Find where the given text appears and provide that cell's center as (X, Y) coordinate. 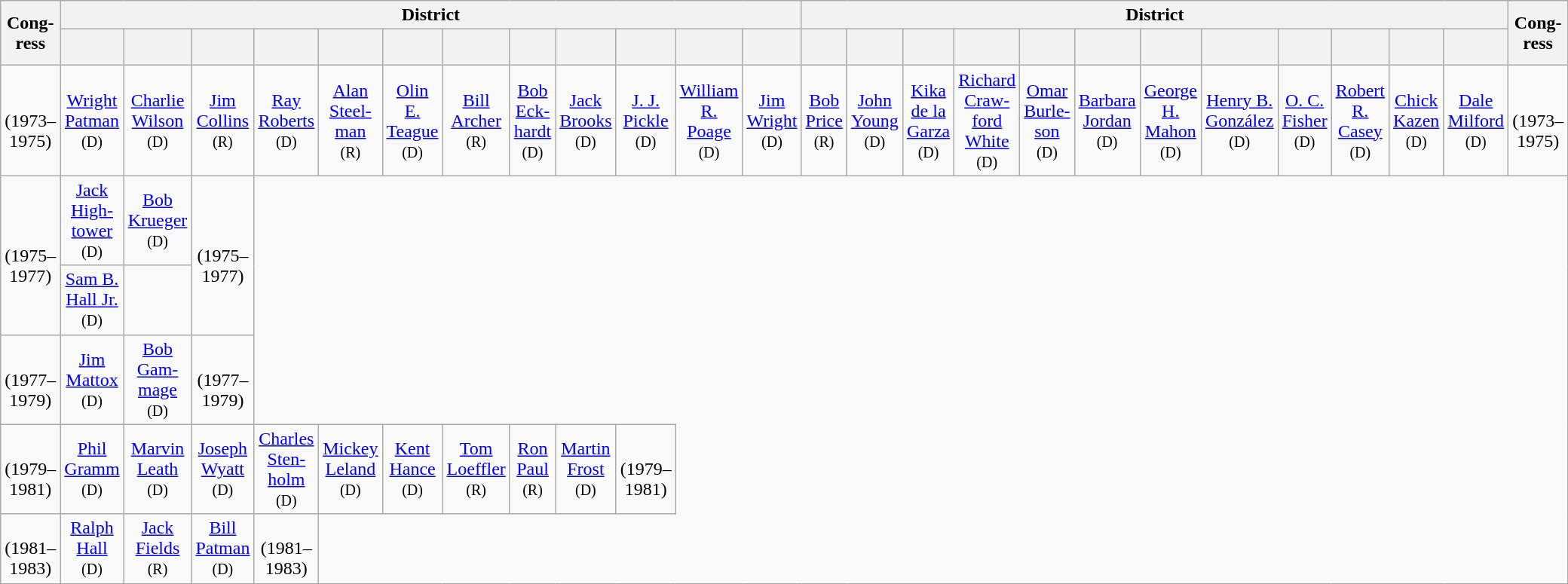
Kent Hance(D) (412, 469)
Marvin Leath(D) (158, 469)
Kika de la Garza(D) (928, 121)
Charles Sten­holm(D) (286, 469)
Jim Mattox(D) (92, 380)
Chick Kazen(D) (1416, 121)
Jack High­tower(D) (92, 220)
Bob Eck­hardt(D) (532, 121)
J. J. Pickle(D) (645, 121)
Jack Fields(R) (158, 549)
William R. Poage(D) (709, 121)
Bob Krueger(D) (158, 220)
Mickey Leland(D) (351, 469)
Richard Craw­ford White(D) (988, 121)
Wright Patman(D) (92, 121)
Phil Gramm(D) (92, 469)
Jim Wright(D) (772, 121)
Jim Collins(R) (223, 121)
John Young(D) (874, 121)
Tom Loeffler(R) (476, 469)
Dale Milford(D) (1476, 121)
Bill Archer(R) (476, 121)
Ralph Hall(D) (92, 549)
Henry B. González(D) (1239, 121)
Ray Roberts(D) (286, 121)
Joseph Wyatt(D) (223, 469)
Ron Paul(R) (532, 469)
Barbara Jordan(D) (1107, 121)
Bob Price(R) (824, 121)
O. C. Fisher(D) (1304, 121)
Omar Burle­son(D) (1047, 121)
Robert R. Casey(D) (1360, 121)
Sam B. Hall Jr.(D) (92, 300)
Olin E. Teague(D) (412, 121)
George H. Mahon(D) (1170, 121)
Alan Steel­man(R) (351, 121)
Charlie Wilson(D) (158, 121)
Jack Brooks(D) (586, 121)
Bob Gam­mage(D) (158, 380)
Bill Patman(D) (223, 549)
Martin Frost(D) (586, 469)
